Search for the cell housing the specified text and yield its (x, y) center coordinate. 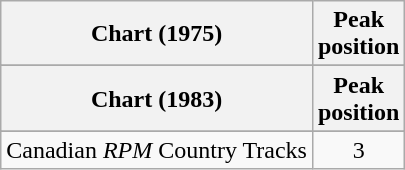
Chart (1983) (157, 98)
3 (358, 150)
Chart (1975) (157, 34)
Canadian RPM Country Tracks (157, 150)
